Return the [x, y] coordinate for the center point of the cell that contains the specified text.  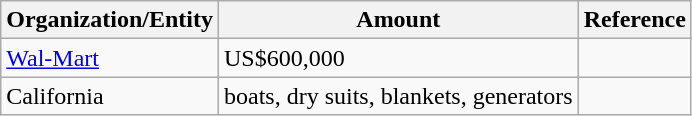
US$600,000 [398, 58]
Amount [398, 20]
Organization/Entity [110, 20]
Reference [634, 20]
California [110, 96]
Wal-Mart [110, 58]
boats, dry suits, blankets, generators [398, 96]
